Pinpoint the cell where the given text exists, returning its (x, y) midpoint coordinate. 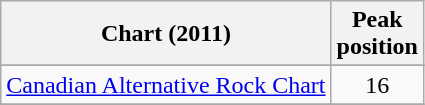
Peakposition (377, 34)
16 (377, 85)
Chart (2011) (166, 34)
Canadian Alternative Rock Chart (166, 85)
